Identify which cell holds the provided text, then report its (X, Y) central coordinate. 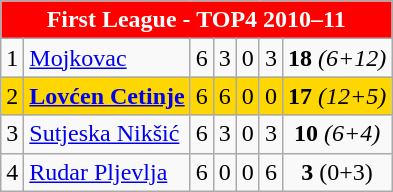
1 (12, 58)
Rudar Pljevlja (107, 172)
4 (12, 172)
18 (6+12) (336, 58)
17 (12+5) (336, 96)
2 (12, 96)
3 (0+3) (336, 172)
Mojkovac (107, 58)
10 (6+4) (336, 134)
Lovćen Cetinje (107, 96)
Sutjeska Nikšić (107, 134)
First League - TOP4 2010–11 (196, 20)
